Pinpoint the cell where the given text exists, returning its (X, Y) midpoint coordinate. 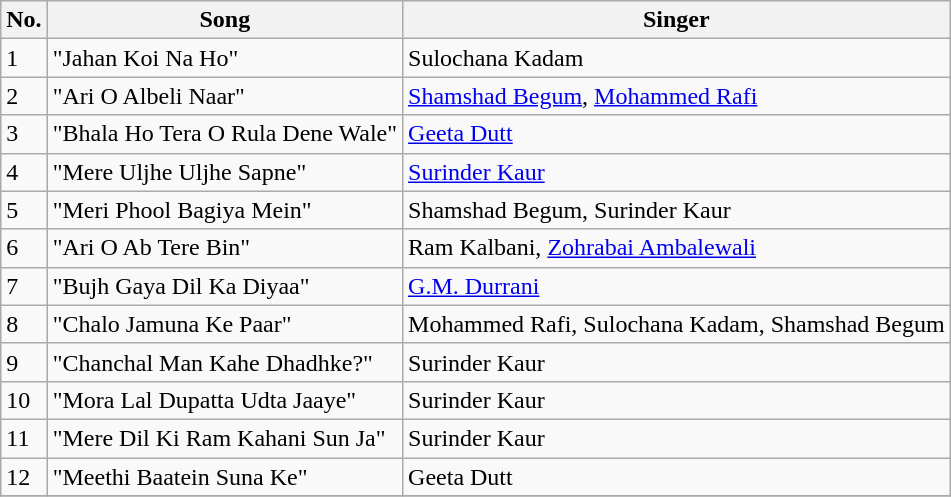
"Bujh Gaya Dil Ka Diyaa" (224, 286)
Song (224, 20)
"Mora Lal Dupatta Udta Jaaye" (224, 400)
Singer (677, 20)
Sulochana Kadam (677, 58)
11 (24, 438)
1 (24, 58)
Ram Kalbani, Zohrabai Ambalewali (677, 248)
10 (24, 400)
Shamshad Begum, Mohammed Rafi (677, 96)
"Mere Uljhe Uljhe Sapne" (224, 172)
"Jahan Koi Na Ho" (224, 58)
3 (24, 134)
8 (24, 324)
"Ari O Albeli Naar" (224, 96)
"Ari O Ab Tere Bin" (224, 248)
"Meethi Baatein Suna Ke" (224, 477)
"Bhala Ho Tera O Rula Dene Wale" (224, 134)
"Meri Phool Bagiya Mein" (224, 210)
4 (24, 172)
No. (24, 20)
G.M. Durrani (677, 286)
9 (24, 362)
"Chanchal Man Kahe Dhadhke?" (224, 362)
12 (24, 477)
Shamshad Begum, Surinder Kaur (677, 210)
"Mere Dil Ki Ram Kahani Sun Ja" (224, 438)
6 (24, 248)
5 (24, 210)
7 (24, 286)
"Chalo Jamuna Ke Paar" (224, 324)
2 (24, 96)
Mohammed Rafi, Sulochana Kadam, Shamshad Begum (677, 324)
